Extract the (X, Y) coordinate from the center of the cell holding the provided text.  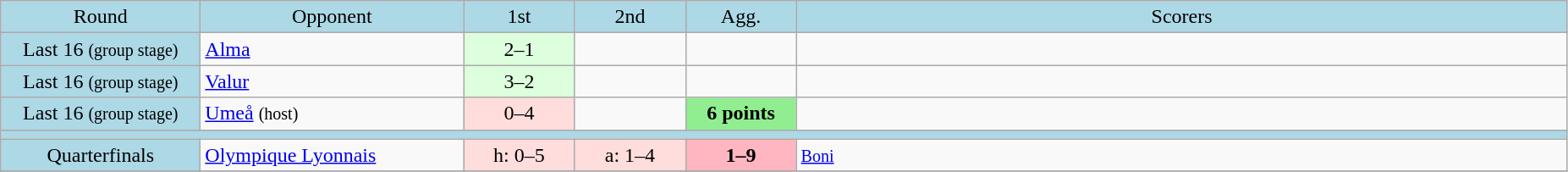
a: 1–4 (630, 155)
0–4 (520, 114)
Scorers (1181, 17)
Olympique Lyonnais (332, 155)
Alma (332, 49)
2nd (630, 17)
6 points (741, 114)
Quarterfinals (101, 155)
2–1 (520, 49)
Valur (332, 81)
Boni (1181, 155)
1–9 (741, 155)
h: 0–5 (520, 155)
Umeå (host) (332, 114)
Opponent (332, 17)
1st (520, 17)
Round (101, 17)
3–2 (520, 81)
Agg. (741, 17)
